Extract the [X, Y] coordinate from the center of the cell holding the provided text.  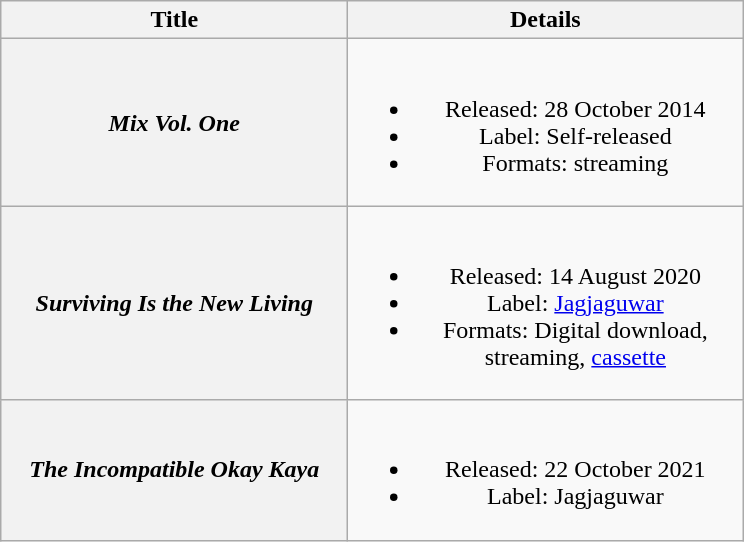
Released: 28 October 2014Label: Self-releasedFormats: streaming [546, 122]
Surviving Is the New Living [174, 303]
Details [546, 20]
Title [174, 20]
Released: 22 October 2021Label: Jagjaguwar [546, 470]
The Incompatible Okay Kaya [174, 470]
Mix Vol. One [174, 122]
Released: 14 August 2020Label: JagjaguwarFormats: Digital download, streaming, cassette [546, 303]
